Capture the cell that displays the provided text and extract its [x, y] central coordinate. 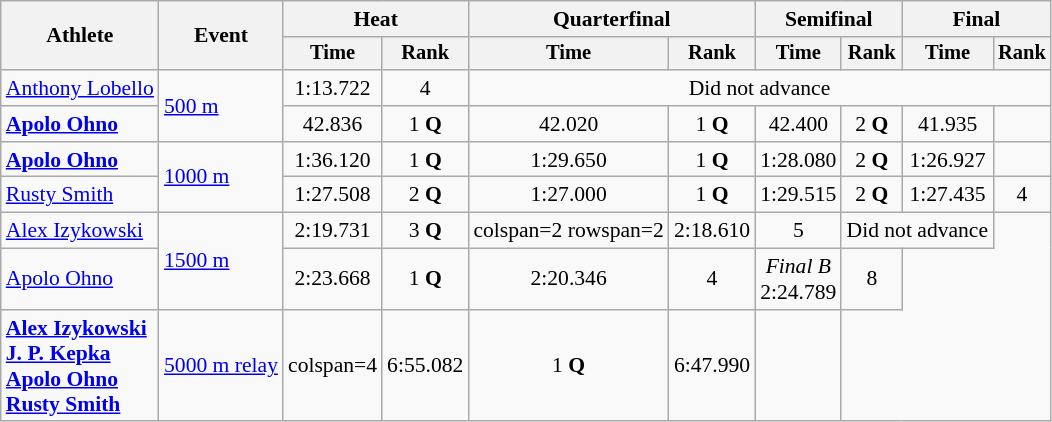
1000 m [221, 178]
6:55.082 [425, 366]
6:47.990 [712, 366]
1:27.000 [568, 195]
2:23.668 [332, 280]
Rusty Smith [80, 195]
Heat [376, 19]
Quarterfinal [612, 19]
41.935 [948, 124]
2:19.731 [332, 231]
42.020 [568, 124]
42.836 [332, 124]
Athlete [80, 36]
1:36.120 [332, 160]
3 Q [425, 231]
1:26.927 [948, 160]
Final B2:24.789 [798, 280]
8 [872, 280]
1:29.650 [568, 160]
Final [976, 19]
2:20.346 [568, 280]
1:13.722 [332, 88]
Alex IzykowskiJ. P. KepkaApolo OhnoRusty Smith [80, 366]
colspan=4 [332, 366]
1:27.435 [948, 195]
500 m [221, 106]
Event [221, 36]
2:18.610 [712, 231]
1:28.080 [798, 160]
1500 m [221, 262]
colspan=2 rowspan=2 [568, 231]
1:29.515 [798, 195]
Semifinal [828, 19]
Anthony Lobello [80, 88]
42.400 [798, 124]
5000 m relay [221, 366]
1:27.508 [332, 195]
5 [798, 231]
Alex Izykowski [80, 231]
